Locate the cell with the specified text and output its [X, Y] center coordinate. 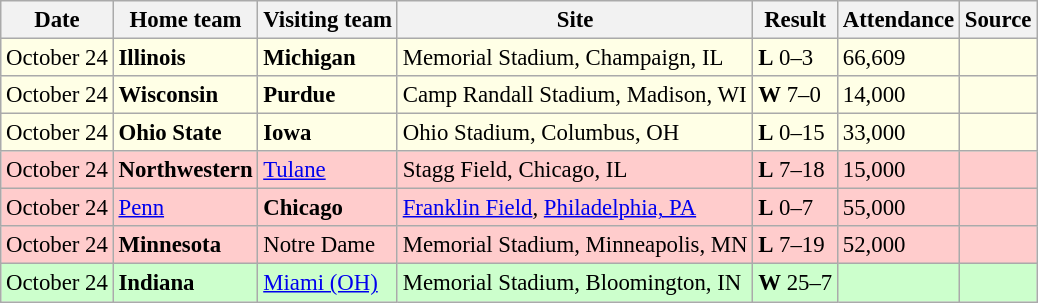
Memorial Stadium, Bloomington, IN [574, 283]
Wisconsin [186, 95]
L 7–19 [796, 245]
Tulane [328, 170]
Franklin Field, Philadelphia, PA [574, 208]
Illinois [186, 58]
L 0–3 [796, 58]
Visiting team [328, 20]
Miami (OH) [328, 283]
Chicago [328, 208]
Michigan [328, 58]
Ohio State [186, 133]
Site [574, 20]
52,000 [898, 245]
L 7–18 [796, 170]
W 7–0 [796, 95]
L 0–15 [796, 133]
Camp Randall Stadium, Madison, WI [574, 95]
Penn [186, 208]
Ohio Stadium, Columbus, OH [574, 133]
Minnesota [186, 245]
Stagg Field, Chicago, IL [574, 170]
66,609 [898, 58]
55,000 [898, 208]
14,000 [898, 95]
Result [796, 20]
Date [57, 20]
L 0–7 [796, 208]
Source [998, 20]
Attendance [898, 20]
Northwestern [186, 170]
Home team [186, 20]
Purdue [328, 95]
15,000 [898, 170]
33,000 [898, 133]
Indiana [186, 283]
Notre Dame [328, 245]
Memorial Stadium, Minneapolis, MN [574, 245]
W 25–7 [796, 283]
Memorial Stadium, Champaign, IL [574, 58]
Iowa [328, 133]
